Find where the given text appears and provide that cell's center as (X, Y) coordinate. 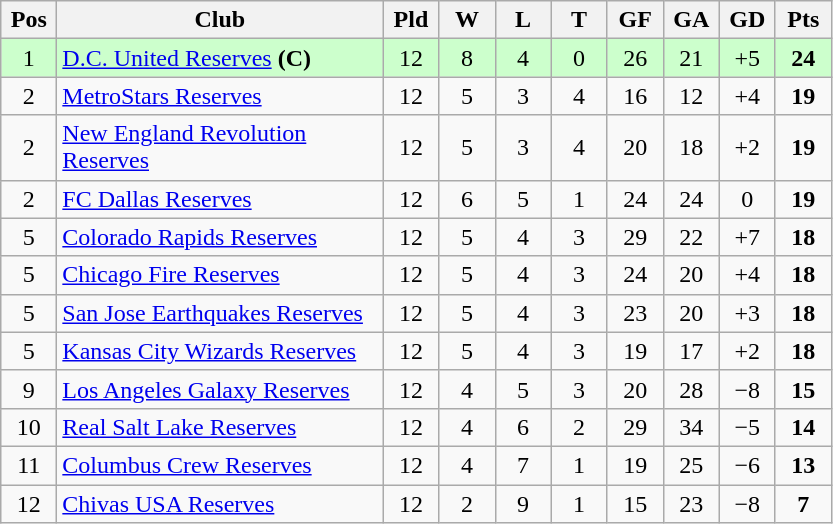
W (467, 20)
GF (635, 20)
11 (29, 465)
Los Angeles Galaxy Reserves (220, 389)
Club (220, 20)
GD (747, 20)
Pld (411, 20)
28 (691, 389)
Pos (29, 20)
FC Dallas Reserves (220, 199)
14 (803, 427)
−6 (747, 465)
New England Revolution Reserves (220, 148)
San Jose Earthquakes Reserves (220, 313)
T (579, 20)
MetroStars Reserves (220, 96)
22 (691, 237)
8 (467, 58)
GA (691, 20)
16 (635, 96)
D.C. United Reserves (C) (220, 58)
17 (691, 351)
Chivas USA Reserves (220, 503)
13 (803, 465)
21 (691, 58)
L (523, 20)
25 (691, 465)
Chicago Fire Reserves (220, 275)
Real Salt Lake Reserves (220, 427)
−5 (747, 427)
10 (29, 427)
Kansas City Wizards Reserves (220, 351)
26 (635, 58)
34 (691, 427)
+7 (747, 237)
+3 (747, 313)
Pts (803, 20)
Columbus Crew Reserves (220, 465)
+5 (747, 58)
Colorado Rapids Reserves (220, 237)
